Return the (x, y) coordinate for the center point of the cell that contains the specified text.  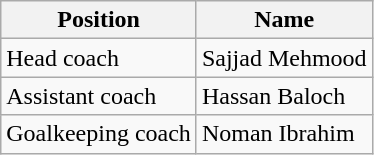
Head coach (99, 58)
Name (284, 20)
Assistant coach (99, 96)
Goalkeeping coach (99, 134)
Hassan Baloch (284, 96)
Noman Ibrahim (284, 134)
Sajjad Mehmood (284, 58)
Position (99, 20)
